Provide the (X, Y) coordinate of the cell's center where the given text is located.  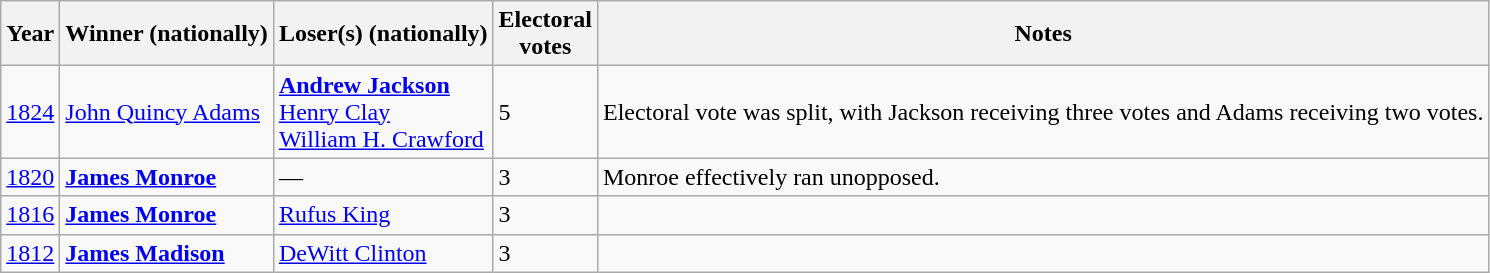
5 (545, 112)
Andrew JacksonHenry ClayWilliam H. Crawford (383, 112)
1824 (30, 112)
1816 (30, 215)
— (383, 177)
Notes (1042, 34)
James Madison (167, 253)
1820 (30, 177)
Rufus King (383, 215)
Monroe effectively ran unopposed. (1042, 177)
1812 (30, 253)
Winner (nationally) (167, 34)
DeWitt Clinton (383, 253)
John Quincy Adams (167, 112)
Loser(s) (nationally) (383, 34)
Year (30, 34)
Electoral vote was split, with Jackson receiving three votes and Adams receiving two votes. (1042, 112)
Electoralvotes (545, 34)
